Detect which cell encompasses the target text, then output its (x, y) center coordinate. 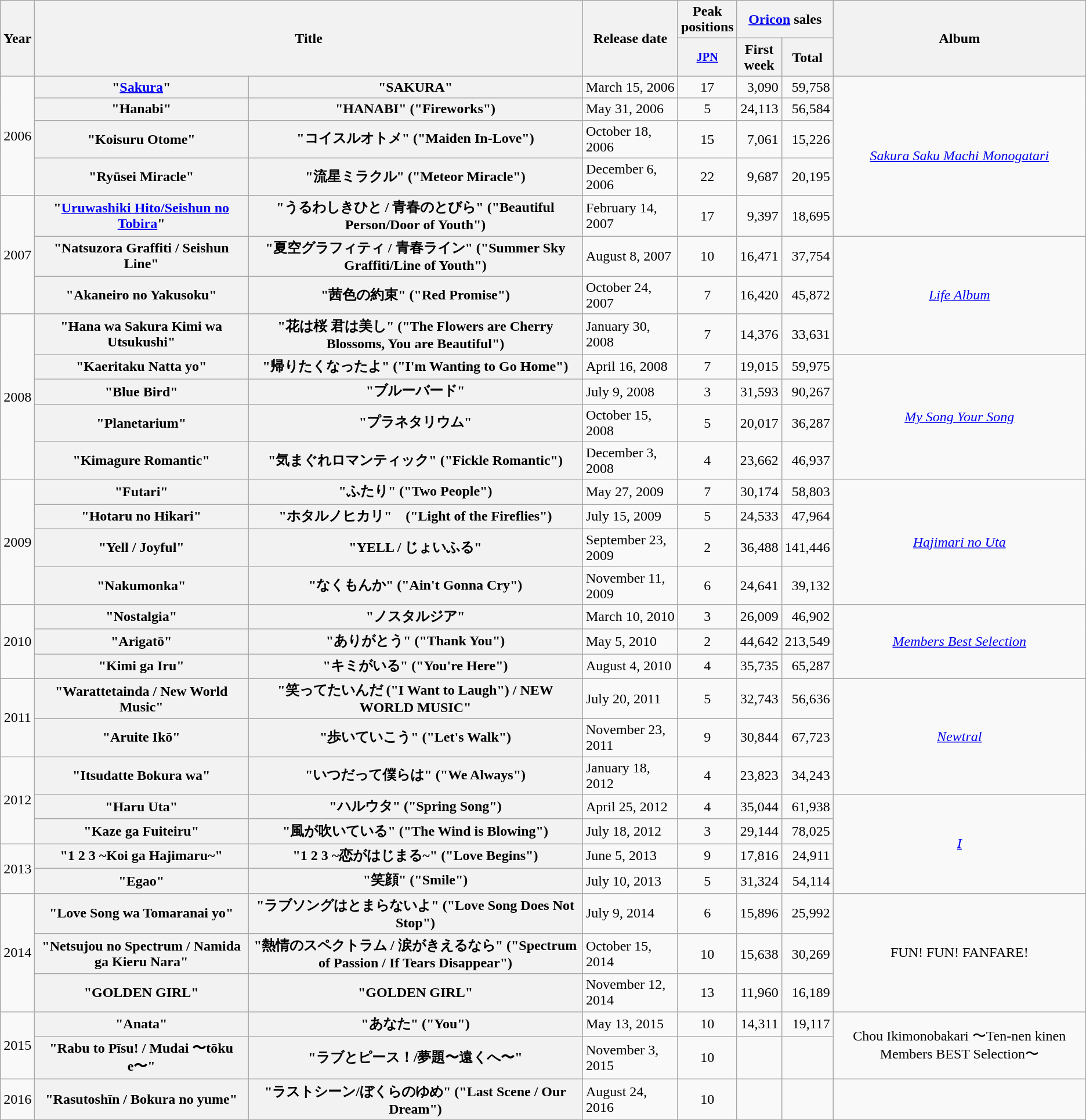
July 10, 2013 (630, 881)
"Ryūsei Miracle" (142, 176)
59,975 (808, 367)
"笑ってたいんだ ("I Want to Laugh") / NEW WORLD MUSIC" (415, 699)
November 23, 2011 (630, 738)
"Uruwashiki Hito/Seishun no Tobira" (142, 216)
"ホタルノヒカリ" ("Light of the Fireflies") (415, 516)
"風が吹いている" ("The Wind is Blowing") (415, 831)
37,754 (808, 256)
20,017 (759, 422)
59,758 (808, 87)
3,090 (759, 87)
May 13, 2015 (630, 1024)
"夏空グラフィティ / 青春ライン" ("Summer Sky Graffiti/Line of Youth") (415, 256)
19,117 (808, 1024)
2015 (17, 1046)
"プラネタリウム" (415, 422)
20,195 (808, 176)
"Hana wa Sakura Kimi wa Utsukushi" (142, 334)
March 10, 2010 (630, 616)
2013 (17, 868)
"熱情のスペクトラム / 涙がきえるなら" ("Spectrum of Passion / If Tears Disappear") (415, 954)
46,902 (808, 616)
"1 2 3 ~Koi ga Hajimaru~" (142, 857)
2007 (17, 255)
23,823 (759, 775)
35,735 (759, 666)
"ブルーバード" (415, 391)
Hajimari no Uta (960, 542)
"Nakumonka" (142, 585)
2011 (17, 717)
May 31, 2006 (630, 109)
July 20, 2011 (630, 699)
Chou Ikimonobakari 〜Ten-nen kinen Members BEST Selection〜 (960, 1046)
"SAKURA" (415, 87)
"Rabu to Pīsu! / Mudai 〜tōku e〜" (142, 1058)
JPN (707, 57)
April 16, 2008 (630, 367)
Total (808, 57)
31,324 (759, 881)
2008 (17, 397)
24,533 (759, 516)
"ハルウタ" ("Spring Song") (415, 807)
2006 (17, 136)
"花は桜 君は美し" ("The Flowers are Cherry Blossoms, You are Beautiful") (415, 334)
56,584 (808, 109)
"Netsujou no Spectrum / Namida ga Kieru Nara" (142, 954)
December 3, 2008 (630, 461)
90,267 (808, 391)
"Natsuzora Graffiti / Seishun Line" (142, 256)
15,896 (759, 913)
July 9, 2008 (630, 391)
"Planetarium" (142, 422)
"Futari" (142, 492)
February 14, 2007 (630, 216)
"Kaze ga Fuiteiru" (142, 831)
October 18, 2006 (630, 139)
24,113 (759, 109)
"Kimagure Romantic" (142, 461)
Oricon sales (785, 20)
October 24, 2007 (630, 295)
"うるわしきひと / 青春のとびら" ("Beautiful Person/Door of Youth") (415, 216)
October 15, 2008 (630, 422)
"Nostalgia" (142, 616)
2016 (17, 1100)
25,992 (808, 913)
23,662 (759, 461)
Newtral (960, 736)
32,743 (759, 699)
August 24, 2016 (630, 1100)
"Blue Bird" (142, 391)
67,723 (808, 738)
35,044 (759, 807)
13 (707, 992)
"Rasutoshīn / Bokura no yume" (142, 1100)
15,638 (759, 954)
Firstweek (759, 57)
"Arigatō" (142, 642)
Title (309, 38)
Life Album (960, 295)
November 3, 2015 (630, 1058)
14,376 (759, 334)
213,549 (808, 642)
54,114 (808, 881)
22 (707, 176)
11,960 (759, 992)
58,803 (808, 492)
14,311 (759, 1024)
"Warattetainda / New World Music" (142, 699)
"Akaneiro no Yakusoku" (142, 295)
FUN! FUN! FANFARE! (960, 952)
24,911 (808, 857)
January 18, 2012 (630, 775)
16,471 (759, 256)
36,488 (759, 548)
61,938 (808, 807)
"Koisuru Otome" (142, 139)
Members Best Selection (960, 641)
34,243 (808, 775)
"茜色の約束" ("Red Promise") (415, 295)
"ラブソングはとまらないよ" ("Love Song Does Not Stop") (415, 913)
36,287 (808, 422)
"歩いていこう" ("Let's Walk") (415, 738)
78,025 (808, 831)
39,132 (808, 585)
Sakura Saku Machi Monogatari (960, 156)
Year (17, 38)
45,872 (808, 295)
16,420 (759, 295)
October 15, 2014 (630, 954)
24,641 (759, 585)
44,642 (759, 642)
30,269 (808, 954)
17,816 (759, 857)
"Haru Uta" (142, 807)
"ラストシーン/ぼくらのゆめ" ("Last Scene / Our Dream") (415, 1100)
"ありがとう" ("Thank You") (415, 642)
"笑顔" ("Smile") (415, 881)
7,061 (759, 139)
141,446 (808, 548)
56,636 (808, 699)
"Sakura" (142, 87)
"Yell / Joyful" (142, 548)
May 5, 2010 (630, 642)
46,937 (808, 461)
"ふたり" ("Two People") (415, 492)
16,189 (808, 992)
2010 (17, 641)
9,397 (759, 216)
"流星ミラクル" ("Meteor Miracle") (415, 176)
July 15, 2009 (630, 516)
I (960, 844)
August 8, 2007 (630, 256)
"帰りたくなったよ" ("I'm Wanting to Go Home") (415, 367)
December 6, 2006 (630, 176)
Peak positions (707, 20)
47,964 (808, 516)
November 11, 2009 (630, 585)
"キミがいる" ("You're Here") (415, 666)
September 23, 2009 (630, 548)
March 15, 2006 (630, 87)
"ノスタルジア" (415, 616)
"Hotaru no Hikari" (142, 516)
"Anata" (142, 1024)
"あなた" ("You") (415, 1024)
19,015 (759, 367)
"Hanabi" (142, 109)
"Kaeritaku Natta yo" (142, 367)
2012 (17, 800)
July 18, 2012 (630, 831)
"なくもんか" ("Ain't Gonna Cry") (415, 585)
"Egao" (142, 881)
"Kimi ga Iru" (142, 666)
18,695 (808, 216)
Release date (630, 38)
"Itsudatte Bokura wa" (142, 775)
November 12, 2014 (630, 992)
29,144 (759, 831)
"1 2 3 ~恋がはじまる~" ("Love Begins") (415, 857)
January 30, 2008 (630, 334)
June 5, 2013 (630, 857)
26,009 (759, 616)
"Aruite Ikō" (142, 738)
"いつだって僕らは" ("We Always") (415, 775)
August 4, 2010 (630, 666)
9,687 (759, 176)
"HANABI" ("Fireworks") (415, 109)
"Love Song wa Tomaranai yo" (142, 913)
"コイスルオトメ" ("Maiden In-Love") (415, 139)
July 9, 2014 (630, 913)
33,631 (808, 334)
May 27, 2009 (630, 492)
30,844 (759, 738)
Album (960, 38)
30,174 (759, 492)
"ラブとピース！/夢題〜遠くへ〜" (415, 1058)
"YELL / じょいふる" (415, 548)
15 (707, 139)
My Song Your Song (960, 417)
2009 (17, 542)
31,593 (759, 391)
2014 (17, 952)
15,226 (808, 139)
65,287 (808, 666)
"気まぐれロマンティック" ("Fickle Romantic") (415, 461)
April 25, 2012 (630, 807)
